Determine the [X, Y] coordinate at the center of the cell enclosing the given text.  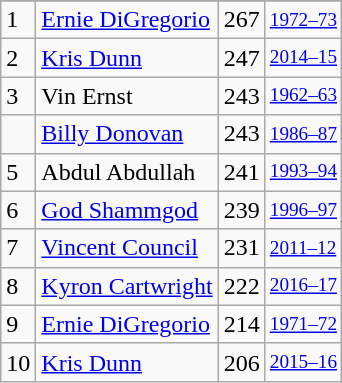
239 [242, 210]
267 [242, 20]
2016–17 [303, 286]
9 [18, 324]
1 [18, 20]
1986–87 [303, 134]
5 [18, 172]
2015–16 [303, 362]
7 [18, 248]
214 [242, 324]
Vin Ernst [127, 96]
2 [18, 58]
God Shammgod [127, 210]
1996–97 [303, 210]
206 [242, 362]
2014–15 [303, 58]
1971–72 [303, 324]
10 [18, 362]
Kyron Cartwright [127, 286]
1972–73 [303, 20]
8 [18, 286]
Abdul Abdullah [127, 172]
231 [242, 248]
241 [242, 172]
2011–12 [303, 248]
1993–94 [303, 172]
6 [18, 210]
247 [242, 58]
Vincent Council [127, 248]
Billy Donovan [127, 134]
3 [18, 96]
1962–63 [303, 96]
222 [242, 286]
